Detect which cell encompasses the target text, then output its (x, y) center coordinate. 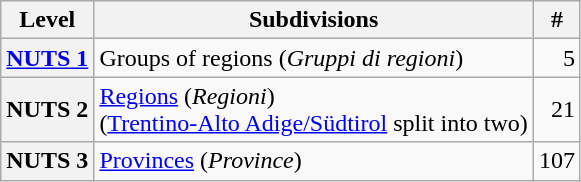
21 (556, 110)
NUTS 3 (48, 161)
Groups of regions (Gruppi di regioni) (314, 58)
5 (556, 58)
NUTS 1 (48, 58)
Regions (Regioni) (Trentino-Alto Adige/Südtirol split into two) (314, 110)
107 (556, 161)
Subdivisions (314, 20)
NUTS 2 (48, 110)
# (556, 20)
Level (48, 20)
Provinces (Province) (314, 161)
